Return the (X, Y) coordinate for the center point of the cell that contains the specified text.  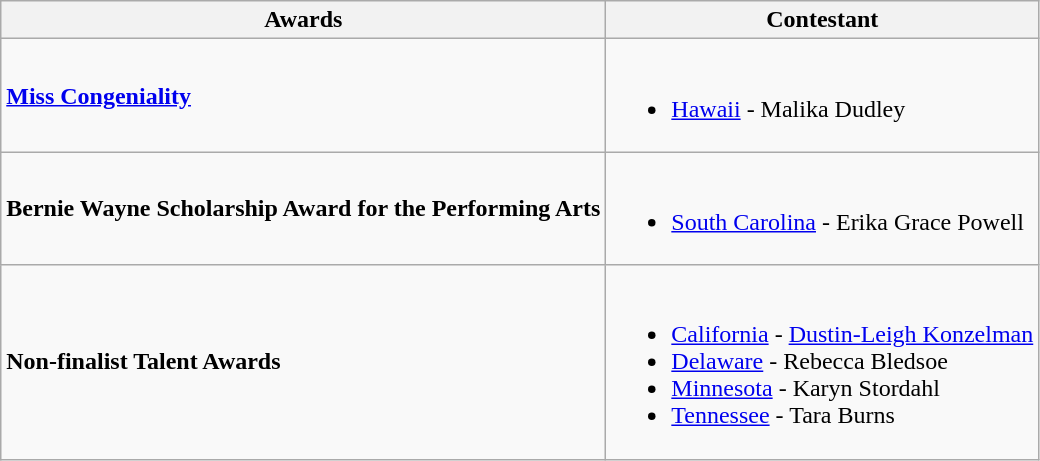
Hawaii - Malika Dudley (822, 96)
Non-finalist Talent Awards (304, 362)
Miss Congeniality (304, 96)
California - Dustin-Leigh Konzelman Delaware - Rebecca Bledsoe Minnesota - Karyn Stordahl Tennessee - Tara Burns (822, 362)
Bernie Wayne Scholarship Award for the Performing Arts (304, 208)
South Carolina - Erika Grace Powell (822, 208)
Contestant (822, 20)
Awards (304, 20)
